Find where the given text appears and provide that cell's center as [x, y] coordinate. 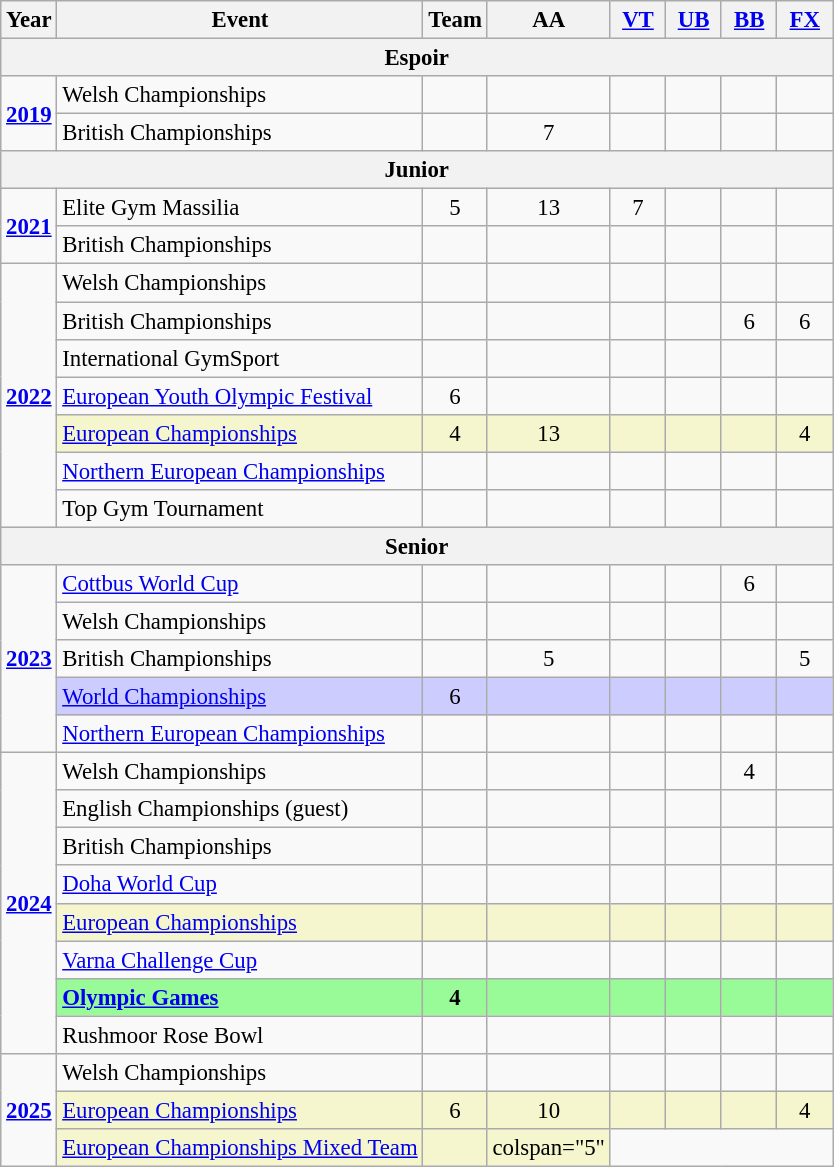
Event [240, 20]
International GymSport [240, 358]
European Youth Olympic Festival [240, 396]
Top Gym Tournament [240, 509]
UB [694, 20]
VT [638, 20]
2022 [29, 396]
2023 [29, 659]
10 [548, 1110]
2021 [29, 226]
Espoir [417, 58]
2025 [29, 1110]
Doha World Cup [240, 885]
Year [29, 20]
Senior [417, 546]
European Championships Mixed Team [240, 1148]
AA [548, 20]
Cottbus World Cup [240, 584]
Rushmoor Rose Bowl [240, 1035]
Olympic Games [240, 997]
English Championships (guest) [240, 809]
colspan="5" [548, 1148]
Team [455, 20]
2024 [29, 904]
World Championships [240, 697]
Varna Challenge Cup [240, 960]
2019 [29, 114]
FX [805, 20]
Junior [417, 170]
BB [749, 20]
Elite Gym Massilia [240, 208]
